From the cell containing the given text, extract its center point as [X, Y] coordinate. 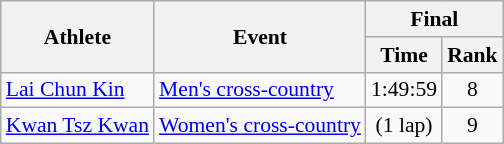
8 [472, 90]
Event [260, 36]
Athlete [78, 36]
9 [472, 126]
Final [434, 19]
Kwan Tsz Kwan [78, 126]
(1 lap) [404, 126]
Men's cross-country [260, 90]
Time [404, 55]
Lai Chun Kin [78, 90]
Rank [472, 55]
Women's cross-country [260, 126]
1:49:59 [404, 90]
